From the cell containing the given text, extract its center point as (X, Y) coordinate. 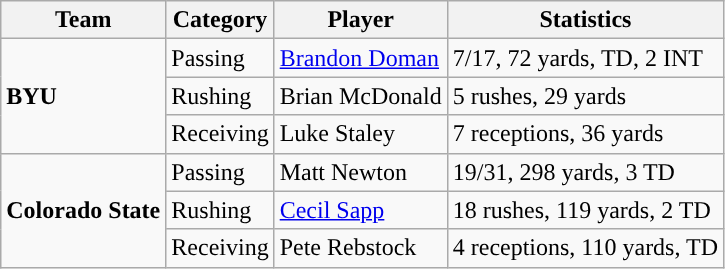
Colorado State (84, 210)
Matt Newton (360, 172)
7/17, 72 yards, TD, 2 INT (585, 58)
Pete Rebstock (360, 248)
5 rushes, 29 yards (585, 96)
Statistics (585, 20)
4 receptions, 110 yards, TD (585, 248)
Luke Staley (360, 134)
Brandon Doman (360, 58)
18 rushes, 119 yards, 2 TD (585, 210)
Cecil Sapp (360, 210)
BYU (84, 96)
7 receptions, 36 yards (585, 134)
Brian McDonald (360, 96)
Category (220, 20)
Team (84, 20)
Player (360, 20)
19/31, 298 yards, 3 TD (585, 172)
